Detect which cell encompasses the target text, then output its (x, y) center coordinate. 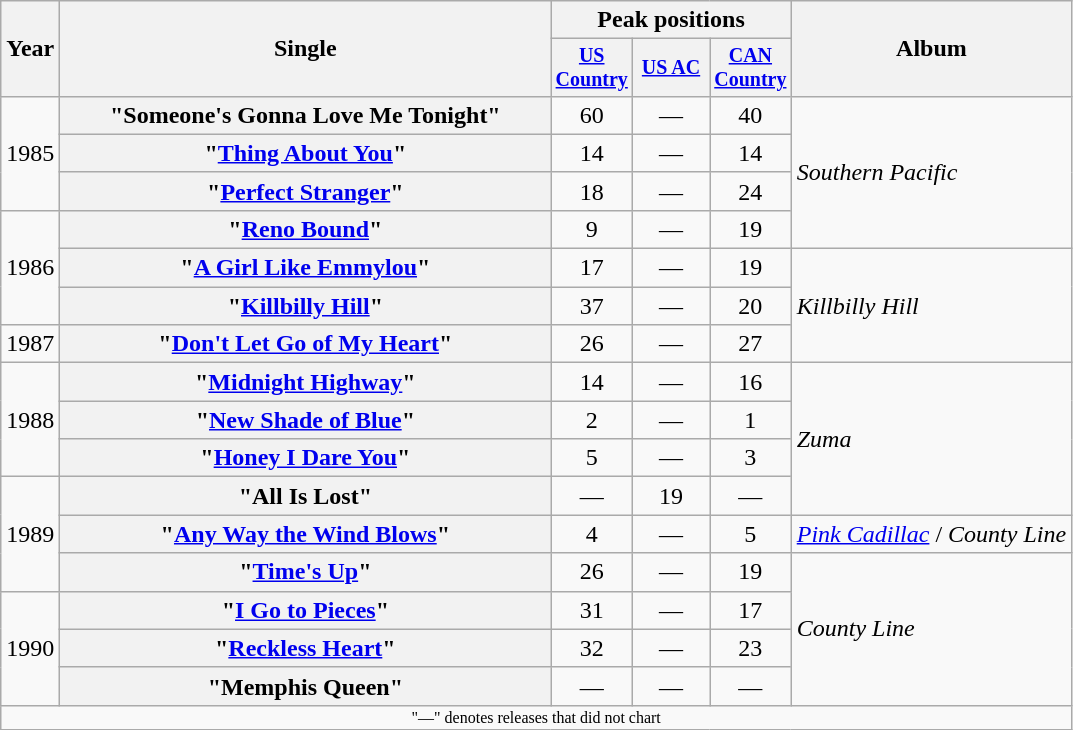
"—" denotes releases that did not chart (536, 717)
1985 (30, 153)
31 (592, 610)
"Thing About You" (306, 153)
"A Girl Like Emmylou" (306, 268)
County Line (931, 629)
24 (751, 191)
1990 (30, 648)
3 (751, 458)
Album (931, 49)
37 (592, 306)
9 (592, 229)
"Reckless Heart" (306, 648)
Killbilly Hill (931, 306)
32 (592, 648)
Year (30, 49)
Pink Cadillac / County Line (931, 534)
"Perfect Stranger" (306, 191)
18 (592, 191)
Single (306, 49)
"Don't Let Go of My Heart" (306, 344)
"New Shade of Blue" (306, 420)
1988 (30, 420)
4 (592, 534)
"Someone's Gonna Love Me Tonight" (306, 115)
"Time's Up" (306, 572)
27 (751, 344)
US Country (592, 68)
"I Go to Pieces" (306, 610)
"Midnight Highway" (306, 382)
"Killbilly Hill" (306, 306)
1 (751, 420)
"Reno Bound" (306, 229)
40 (751, 115)
60 (592, 115)
"Honey I Dare You" (306, 458)
23 (751, 648)
1987 (30, 344)
1986 (30, 267)
CAN Country (751, 68)
Zuma (931, 439)
2 (592, 420)
16 (751, 382)
1989 (30, 534)
20 (751, 306)
US AC (672, 68)
Peak positions (671, 20)
"Memphis Queen" (306, 686)
"All Is Lost" (306, 496)
"Any Way the Wind Blows" (306, 534)
Southern Pacific (931, 172)
